Provide the (X, Y) coordinate of the cell's center where the given text is located.  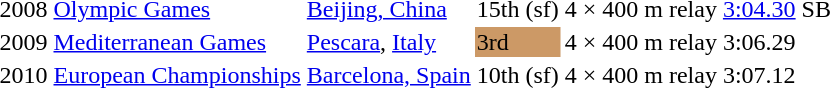
3rd (518, 42)
Mediterranean Games (177, 42)
Pescara, Italy (388, 42)
4 × 400 m relay (640, 42)
